Detect which cell encompasses the target text, then output its [X, Y] center coordinate. 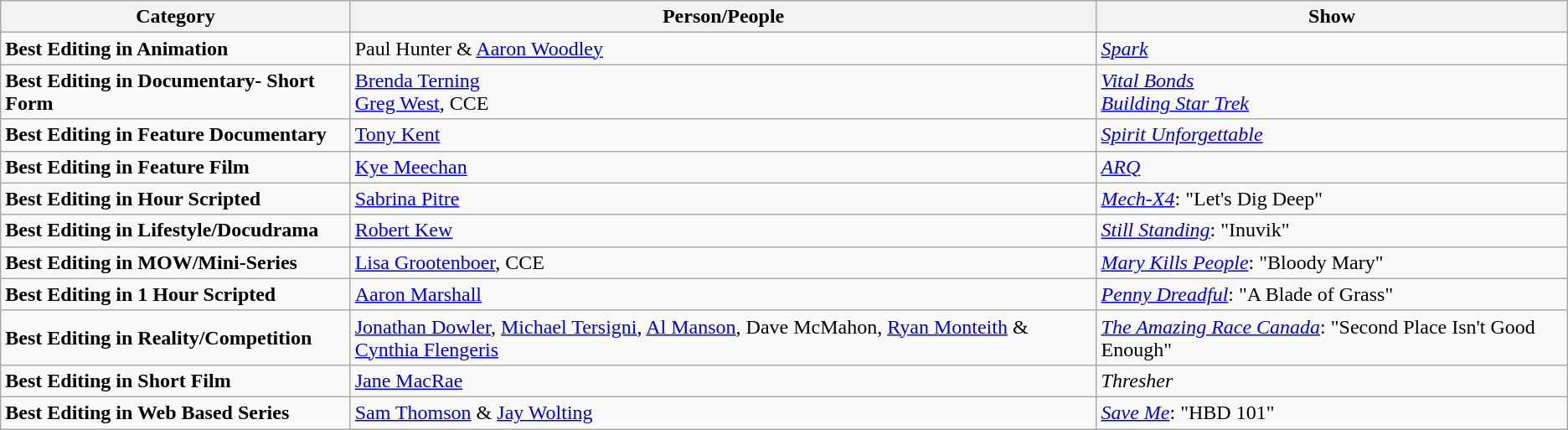
Paul Hunter & Aaron Woodley [724, 49]
Still Standing: "Inuvik" [1332, 231]
Spirit Unforgettable [1332, 135]
Kye Meechan [724, 167]
ARQ [1332, 167]
Mary Kills People: "Bloody Mary" [1332, 262]
Best Editing in Animation [176, 49]
Thresher [1332, 381]
Person/People [724, 17]
Save Me: "HBD 101" [1332, 412]
Best Editing in Documentary- Short Form [176, 92]
Jonathan Dowler, Michael Tersigni, Al Manson, Dave McMahon, Ryan Monteith & Cynthia Flengeris [724, 337]
Show [1332, 17]
Sam Thomson & Jay Wolting [724, 412]
Brenda TerningGreg West, CCE [724, 92]
Best Editing in Feature Documentary [176, 135]
Jane MacRae [724, 381]
Best Editing in Lifestyle/Docudrama [176, 231]
Tony Kent [724, 135]
Spark [1332, 49]
Sabrina Pitre [724, 199]
Best Editing in Feature Film [176, 167]
Lisa Grootenboer, CCE [724, 262]
Vital BondsBuilding Star Trek [1332, 92]
Best Editing in MOW/Mini-Series [176, 262]
Best Editing in Web Based Series [176, 412]
Category [176, 17]
Robert Kew [724, 231]
Best Editing in Reality/Competition [176, 337]
Best Editing in 1 Hour Scripted [176, 294]
Best Editing in Short Film [176, 381]
Penny Dreadful: "A Blade of Grass" [1332, 294]
Mech-X4: "Let's Dig Deep" [1332, 199]
Best Editing in Hour Scripted [176, 199]
The Amazing Race Canada: "Second Place Isn't Good Enough" [1332, 337]
Aaron Marshall [724, 294]
